Identify which cell holds the provided text, then report its (X, Y) central coordinate. 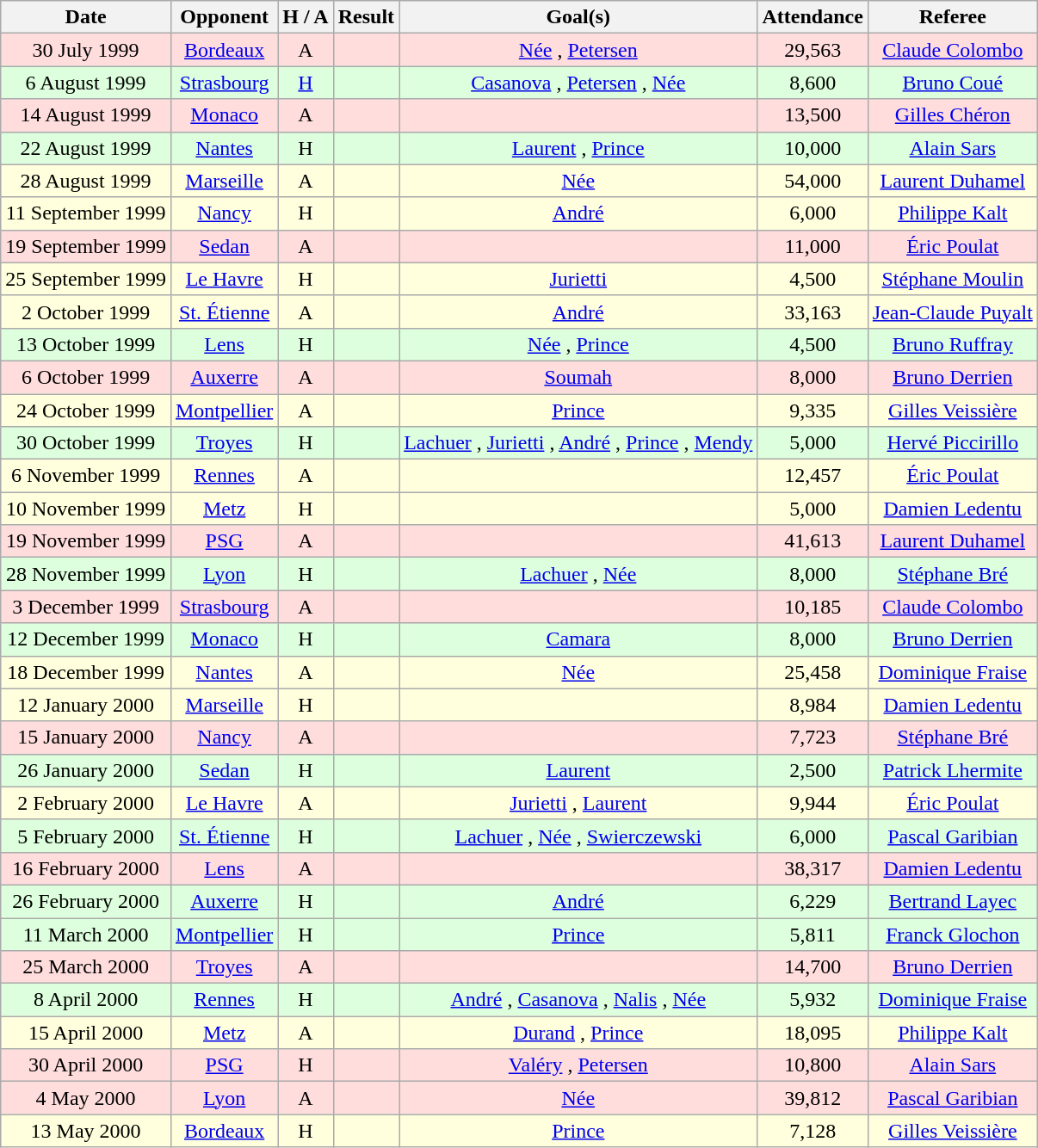
Jurietti , Laurent (578, 803)
3 December 1999 (86, 607)
19 November 1999 (86, 541)
5,932 (812, 1000)
Patrick Lhermite (952, 770)
Née , Petersen (578, 50)
Valéry , Petersen (578, 1065)
22 August 1999 (86, 148)
30 July 1999 (86, 50)
25 March 2000 (86, 967)
H / A (306, 17)
Attendance (812, 17)
4 May 2000 (86, 1098)
15 January 2000 (86, 738)
6,229 (812, 901)
15 April 2000 (86, 1033)
8,600 (812, 83)
Casanova , Petersen , Née (578, 83)
10 November 1999 (86, 509)
10,185 (812, 607)
Jean-Claude Puyalt (952, 312)
19 September 1999 (86, 246)
13,500 (812, 115)
2 February 2000 (86, 803)
33,163 (812, 312)
28 November 1999 (86, 574)
2 October 1999 (86, 312)
54,000 (812, 181)
Bruno Coué (952, 83)
6 October 1999 (86, 377)
16 February 2000 (86, 868)
18 December 1999 (86, 672)
9,944 (812, 803)
30 October 1999 (86, 443)
Result (366, 17)
Lachuer , Jurietti , André , Prince , Mendy (578, 443)
7,723 (812, 738)
12,457 (812, 476)
5,811 (812, 934)
André , Casanova , Nalis , Née (578, 1000)
24 October 1999 (86, 410)
29,563 (812, 50)
13 May 2000 (86, 1131)
Stéphane Moulin (952, 279)
14,700 (812, 967)
Lachuer , Née , Swierczewski (578, 836)
10,000 (812, 148)
5 February 2000 (86, 836)
Bruno Ruffray (952, 344)
Franck Glochon (952, 934)
Bertrand Layec (952, 901)
Laurent , Prince (578, 148)
Referee (952, 17)
Jurietti (578, 279)
8,984 (812, 705)
8 April 2000 (86, 1000)
Goal(s) (578, 17)
Laurent (578, 770)
Soumah (578, 377)
Durand , Prince (578, 1033)
11 March 2000 (86, 934)
10,800 (812, 1065)
39,812 (812, 1098)
Gilles Chéron (952, 115)
Opponent (224, 17)
12 December 1999 (86, 639)
6 August 1999 (86, 83)
14 August 1999 (86, 115)
Camara (578, 639)
2,500 (812, 770)
Lachuer , Née (578, 574)
Date (86, 17)
25,458 (812, 672)
Hervé Piccirillo (952, 443)
18,095 (812, 1033)
26 February 2000 (86, 901)
11,000 (812, 246)
12 January 2000 (86, 705)
28 August 1999 (86, 181)
38,317 (812, 868)
Née , Prince (578, 344)
11 September 1999 (86, 213)
7,128 (812, 1131)
26 January 2000 (86, 770)
30 April 2000 (86, 1065)
41,613 (812, 541)
13 October 1999 (86, 344)
9,335 (812, 410)
25 September 1999 (86, 279)
6 November 1999 (86, 476)
